Return the [X, Y] coordinate for the center point of the cell that contains the specified text.  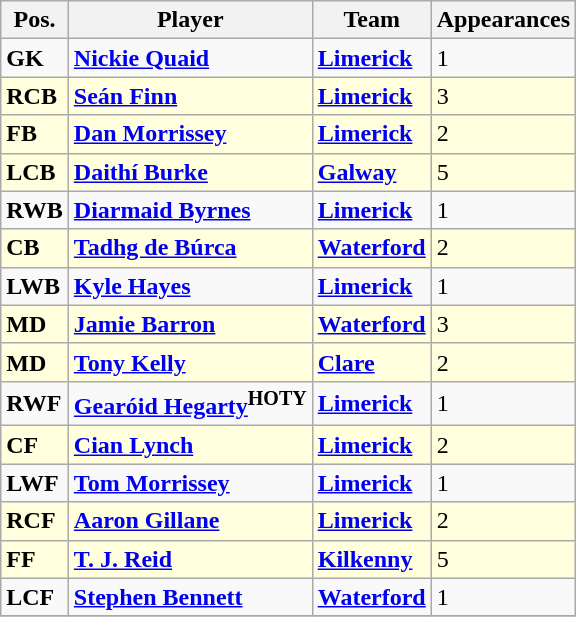
Dan Morrissey [190, 134]
Tom Morrissey [190, 483]
Pos. [35, 20]
Team [372, 20]
LWB [35, 286]
Nickie Quaid [190, 58]
Cian Lynch [190, 445]
Kilkenny [372, 559]
CF [35, 445]
Diarmaid Byrnes [190, 210]
Tony Kelly [190, 362]
Stephen Bennett [190, 597]
T. J. Reid [190, 559]
Kyle Hayes [190, 286]
RWF [35, 404]
Daithí Burke [190, 172]
FB [35, 134]
LCF [35, 597]
LCB [35, 172]
Clare [372, 362]
Jamie Barron [190, 324]
GK [35, 58]
FF [35, 559]
CB [35, 248]
RCF [35, 521]
Appearances [503, 20]
Aaron Gillane [190, 521]
LWF [35, 483]
Galway [372, 172]
Tadhg de Búrca [190, 248]
Player [190, 20]
RWB [35, 210]
Gearóid HegartyHOTY [190, 404]
Seán Finn [190, 96]
RCB [35, 96]
